Detect which cell encompasses the target text, then output its (X, Y) center coordinate. 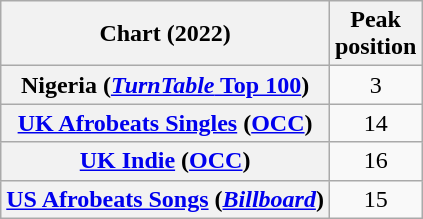
UK Afrobeats Singles (OCC) (166, 123)
Nigeria (TurnTable Top 100) (166, 85)
Peakposition (375, 34)
16 (375, 161)
3 (375, 85)
US Afrobeats Songs (Billboard) (166, 199)
14 (375, 123)
15 (375, 199)
Chart (2022) (166, 34)
UK Indie (OCC) (166, 161)
